Pinpoint the cell where the given text exists, returning its (X, Y) midpoint coordinate. 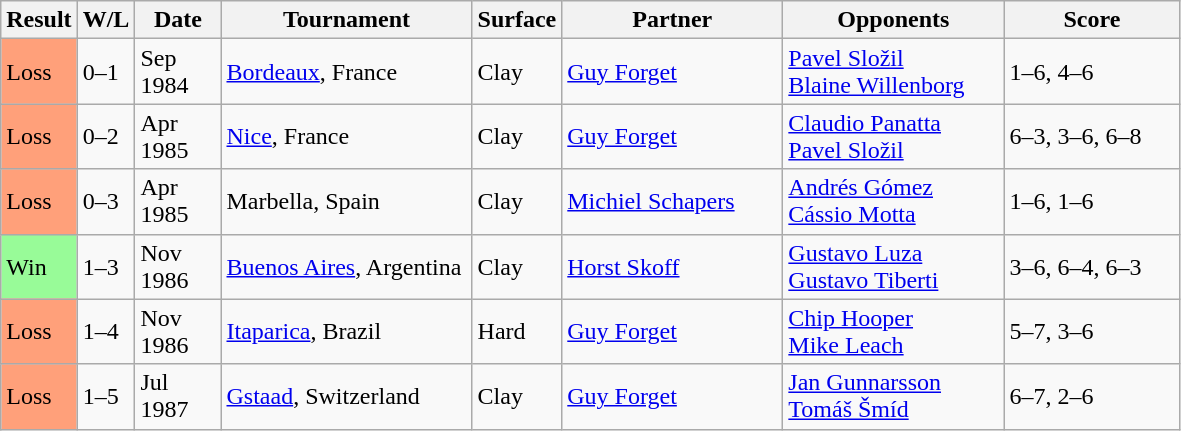
1–6, 4–6 (1092, 72)
5–7, 3–6 (1092, 332)
0–1 (106, 72)
Sep 1984 (178, 72)
Andrés Gómez Cássio Motta (894, 202)
Tournament (346, 20)
Chip Hooper Mike Leach (894, 332)
Horst Skoff (672, 266)
Date (178, 20)
Gustavo Luza Gustavo Tiberti (894, 266)
Pavel Složil Blaine Willenborg (894, 72)
1–3 (106, 266)
Bordeaux, France (346, 72)
Marbella, Spain (346, 202)
Jul 1987 (178, 396)
1–5 (106, 396)
6–7, 2–6 (1092, 396)
Gstaad, Switzerland (346, 396)
Score (1092, 20)
Jan Gunnarsson Tomáš Šmíd (894, 396)
Win (39, 266)
0–3 (106, 202)
Partner (672, 20)
Result (39, 20)
Opponents (894, 20)
W/L (106, 20)
6–3, 3–6, 6–8 (1092, 136)
1–6, 1–6 (1092, 202)
0–2 (106, 136)
Nice, France (346, 136)
Hard (517, 332)
Surface (517, 20)
Buenos Aires, Argentina (346, 266)
Michiel Schapers (672, 202)
Claudio Panatta Pavel Složil (894, 136)
Itaparica, Brazil (346, 332)
1–4 (106, 332)
3–6, 6–4, 6–3 (1092, 266)
